Locate the cell with the specified text and output its (x, y) center coordinate. 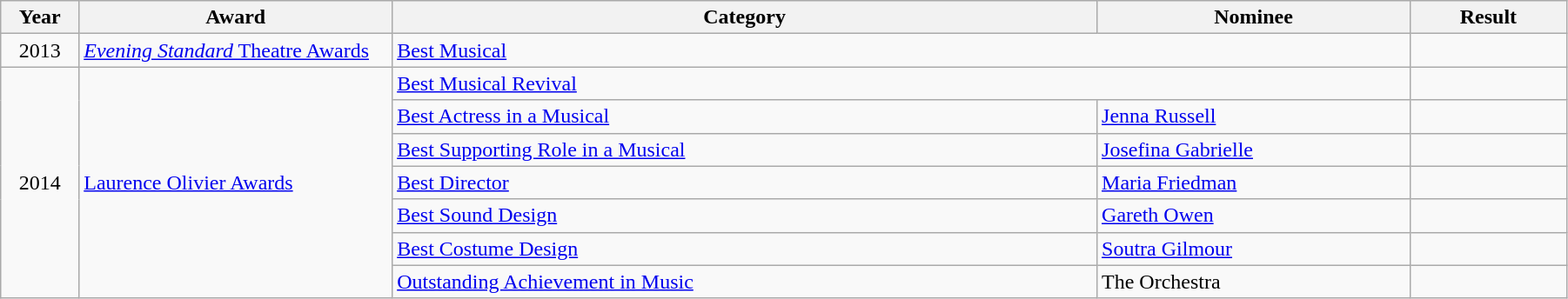
Best Costume Design (745, 249)
2013 (40, 50)
Best Supporting Role in a Musical (745, 149)
Result (1488, 17)
Gareth Owen (1254, 216)
Evening Standard Theatre Awards (236, 50)
Award (236, 17)
2014 (40, 183)
Best Sound Design (745, 216)
Outstanding Achievement in Music (745, 282)
Jenna Russell (1254, 116)
Best Musical Revival (901, 83)
Maria Friedman (1254, 183)
Year (40, 17)
Best Director (745, 183)
Laurence Olivier Awards (236, 183)
Josefina Gabrielle (1254, 149)
Best Musical (901, 50)
Category (745, 17)
Nominee (1254, 17)
Best Actress in a Musical (745, 116)
The Orchestra (1254, 282)
Soutra Gilmour (1254, 249)
